Locate the cell with the specified text and output its [X, Y] center coordinate. 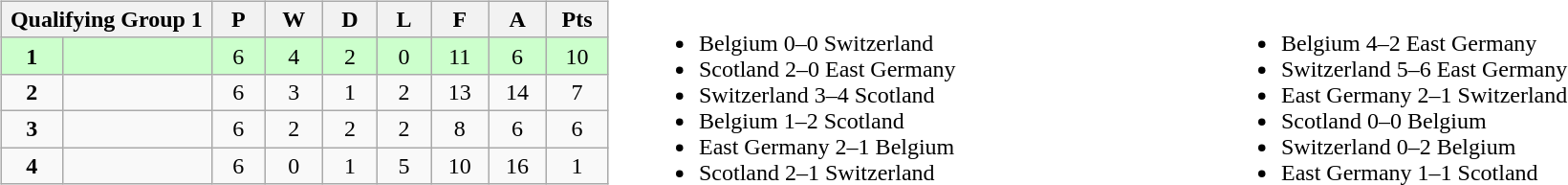
P [239, 19]
W [294, 19]
5 [403, 166]
13 [460, 92]
16 [517, 166]
8 [460, 128]
D [350, 19]
A [517, 19]
Pts [577, 19]
14 [517, 92]
F [460, 19]
Qualifying Group 1 [106, 19]
11 [460, 56]
L [403, 19]
7 [577, 92]
